Pinpoint the cell where the given text exists, returning its [X, Y] midpoint coordinate. 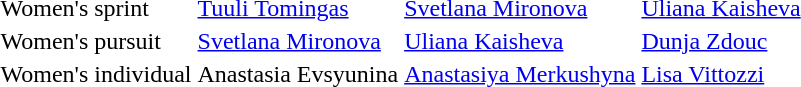
Svetlana Mironova [298, 41]
Uliana Kaisheva [520, 41]
